Extract the (x, y) coordinate from the center of the cell holding the provided text.  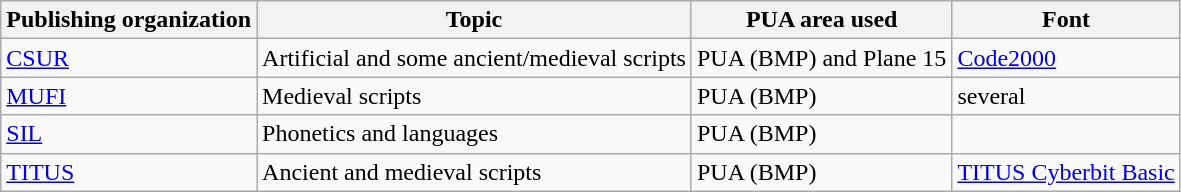
Code2000 (1066, 58)
Topic (474, 20)
several (1066, 96)
Ancient and medieval scripts (474, 172)
Phonetics and languages (474, 134)
PUA area used (821, 20)
SIL (129, 134)
Publishing organization (129, 20)
Artificial and some ancient/medieval scripts (474, 58)
MUFI (129, 96)
Font (1066, 20)
PUA (BMP) and Plane 15 (821, 58)
TITUS Cyberbit Basic (1066, 172)
CSUR (129, 58)
Medieval scripts (474, 96)
TITUS (129, 172)
